Locate the cell with the specified text and output its [X, Y] center coordinate. 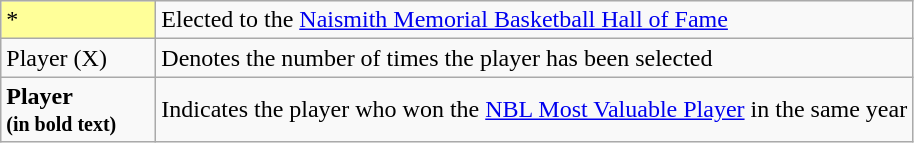
Denotes the number of times the player has been selected [534, 58]
Player(in bold text) [78, 110]
* [78, 20]
Indicates the player who won the NBL Most Valuable Player in the same year [534, 110]
Elected to the Naismith Memorial Basketball Hall of Fame [534, 20]
Player (X) [78, 58]
